Return the (x, y) coordinate for the center point of the cell that contains the specified text.  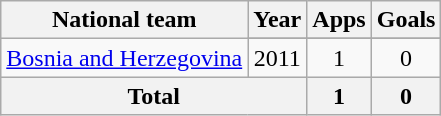
Goals (406, 20)
Total (154, 96)
Bosnia and Herzegovina (124, 58)
National team (124, 20)
Apps (339, 20)
2011 (278, 58)
Year (278, 20)
